Pinpoint the cell where the given text exists, returning its [X, Y] midpoint coordinate. 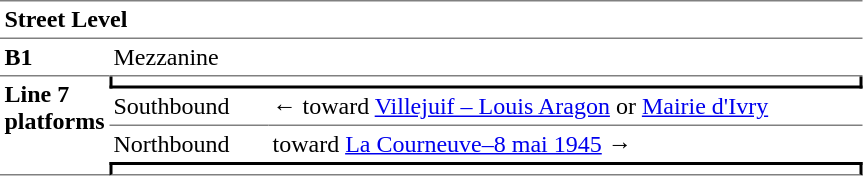
Southbound [188, 107]
← toward Villejuif – Louis Aragon or Mairie d'Ivry [565, 107]
toward La Courneuve–8 mai 1945 → [565, 144]
Street Level [431, 20]
B1 [54, 58]
Northbound [188, 144]
Line 7 platforms [54, 126]
Mezzanine [486, 58]
